Find where the given text appears and provide that cell's center as [x, y] coordinate. 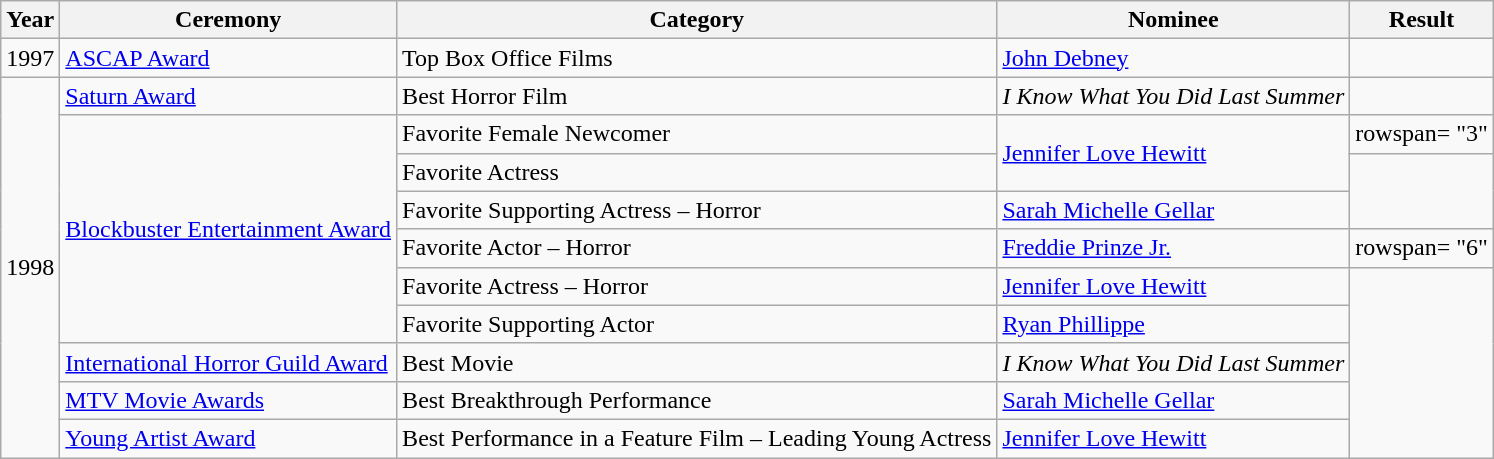
Best Breakthrough Performance [697, 400]
MTV Movie Awards [228, 400]
Freddie Prinze Jr. [1174, 248]
Favorite Actor – Horror [697, 248]
Favorite Supporting Actor [697, 324]
Favorite Female Newcomer [697, 134]
Favorite Actress [697, 172]
Favorite Supporting Actress – Horror [697, 210]
ASCAP Award [228, 58]
Category [697, 20]
Favorite Actress – Horror [697, 286]
Best Horror Film [697, 96]
1998 [30, 268]
rowspan= "3" [1422, 134]
Nominee [1174, 20]
Year [30, 20]
Best Performance in a Feature Film – Leading Young Actress [697, 438]
International Horror Guild Award [228, 362]
Blockbuster Entertainment Award [228, 229]
Top Box Office Films [697, 58]
Result [1422, 20]
Ceremony [228, 20]
Young Artist Award [228, 438]
John Debney [1174, 58]
Best Movie [697, 362]
Saturn Award [228, 96]
Ryan Phillippe [1174, 324]
rowspan= "6" [1422, 248]
1997 [30, 58]
